Find where the given text appears and provide that cell's center as [x, y] coordinate. 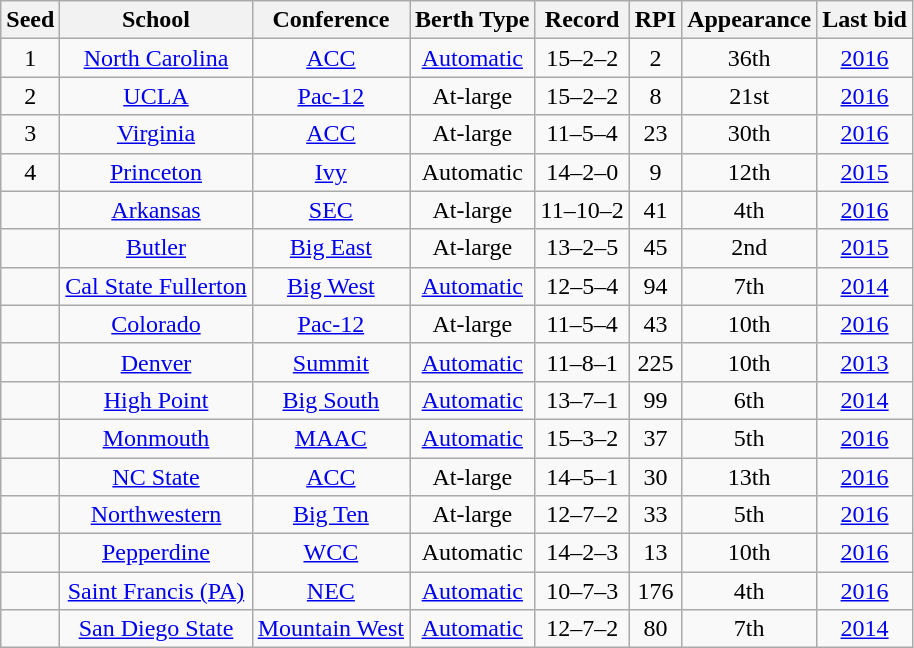
Colorado [156, 324]
176 [655, 591]
Conference [330, 20]
NEC [330, 591]
UCLA [156, 96]
High Point [156, 400]
225 [655, 362]
Big Ten [330, 515]
15–3–2 [582, 438]
WCC [330, 553]
Saint Francis (PA) [156, 591]
Big South [330, 400]
4 [30, 172]
Mountain West [330, 629]
11–8–1 [582, 362]
12th [750, 172]
Princeton [156, 172]
Seed [30, 20]
Denver [156, 362]
Arkansas [156, 210]
36th [750, 58]
14–5–1 [582, 477]
Appearance [750, 20]
11–10–2 [582, 210]
School [156, 20]
37 [655, 438]
Berth Type [473, 20]
13 [655, 553]
23 [655, 134]
13–7–1 [582, 400]
8 [655, 96]
14–2–3 [582, 553]
80 [655, 629]
MAAC [330, 438]
Virginia [156, 134]
Summit [330, 362]
13–2–5 [582, 248]
SEC [330, 210]
Ivy [330, 172]
North Carolina [156, 58]
10–7–3 [582, 591]
33 [655, 515]
Record [582, 20]
43 [655, 324]
99 [655, 400]
Butler [156, 248]
2013 [865, 362]
14–2–0 [582, 172]
Big West [330, 286]
1 [30, 58]
Cal State Fullerton [156, 286]
41 [655, 210]
NC State [156, 477]
Last bid [865, 20]
2nd [750, 248]
45 [655, 248]
Big East [330, 248]
3 [30, 134]
21st [750, 96]
94 [655, 286]
13th [750, 477]
RPI [655, 20]
9 [655, 172]
Monmouth [156, 438]
30 [655, 477]
Northwestern [156, 515]
30th [750, 134]
San Diego State [156, 629]
12–5–4 [582, 286]
Pepperdine [156, 553]
6th [750, 400]
